Scan for the cell matching the given text and deliver its [X, Y] coordinate at center. 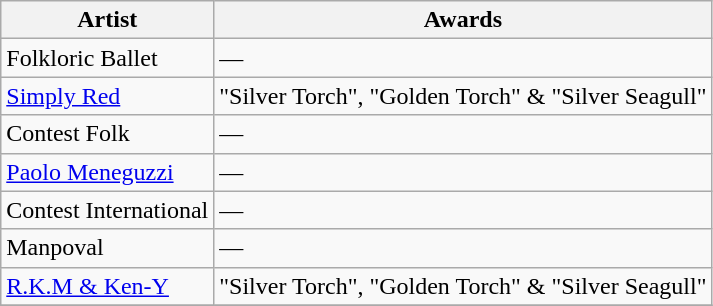
Awards [463, 20]
Contest Folk [108, 134]
Paolo Meneguzzi [108, 172]
Artist [108, 20]
Contest International [108, 210]
Manpoval [108, 248]
Folkloric Ballet [108, 58]
Simply Red [108, 96]
R.K.M & Ken-Y [108, 286]
